For the text-containing cell, return its midpoint in [x, y] coordinate format. 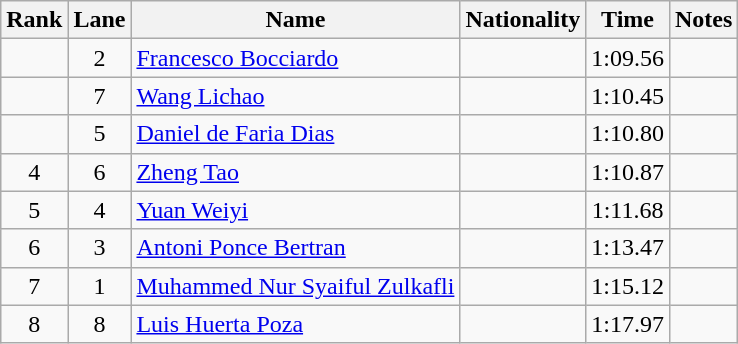
1:10.87 [628, 172]
Zheng Tao [296, 172]
Luis Huerta Poza [296, 324]
1:10.80 [628, 134]
1:09.56 [628, 58]
1:11.68 [628, 210]
1:15.12 [628, 286]
1:10.45 [628, 96]
Daniel de Faria Dias [296, 134]
1 [100, 286]
Francesco Bocciardo [296, 58]
Time [628, 20]
Wang Lichao [296, 96]
Muhammed Nur Syaiful Zulkafli [296, 286]
Name [296, 20]
1:13.47 [628, 248]
Notes [703, 20]
2 [100, 58]
Rank [34, 20]
Lane [100, 20]
Yuan Weiyi [296, 210]
Nationality [523, 20]
Antoni Ponce Bertran [296, 248]
3 [100, 248]
1:17.97 [628, 324]
